Output the (x, y) coordinate of the center of the cell containing the given text.  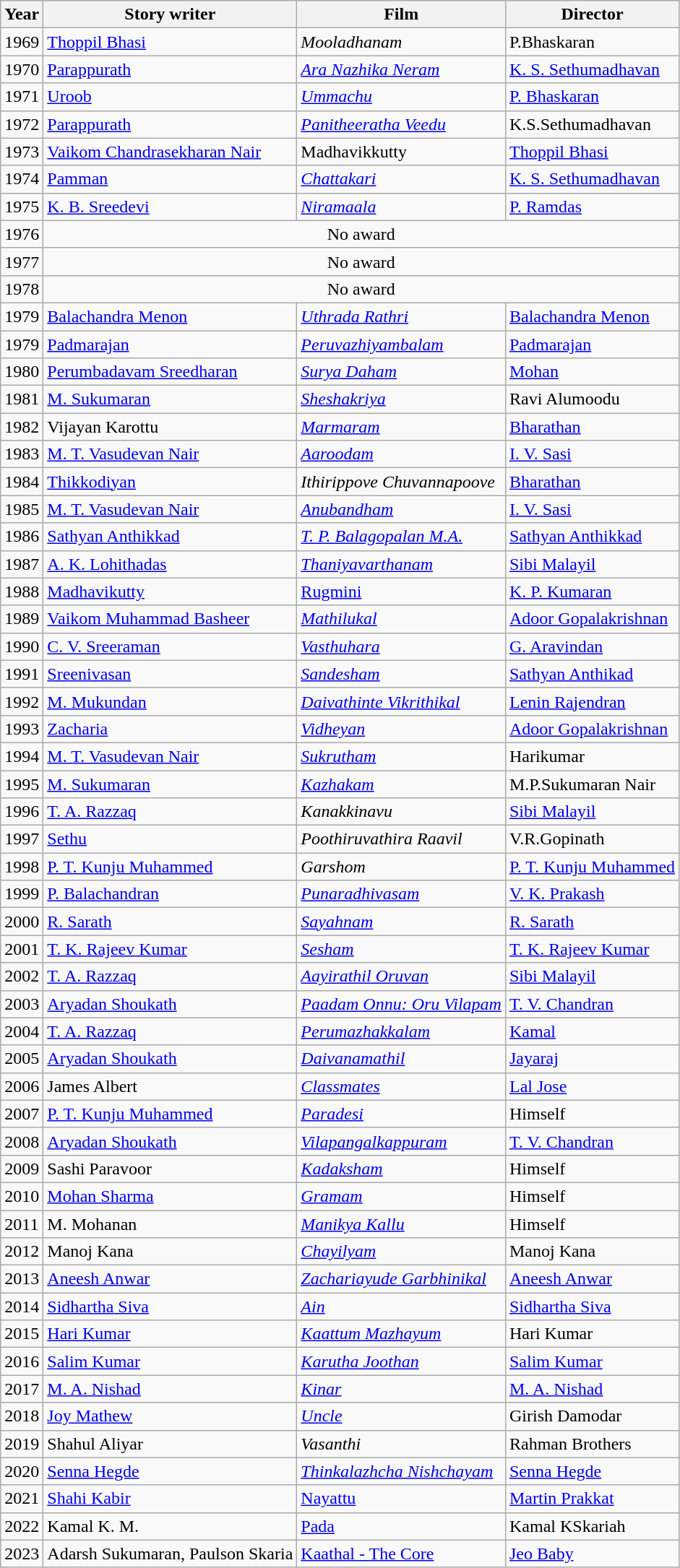
Adarsh Sukumaran, Paulson Skaria (171, 1554)
2013 (22, 1279)
C. V. Sreeraman (171, 646)
1990 (22, 646)
Kinar (402, 1389)
Joy Mathew (171, 1416)
1995 (22, 784)
2017 (22, 1389)
Kanakkinavu (402, 812)
Zachariayude Garbhinikal (402, 1279)
Uroob (171, 97)
Jeo Baby (592, 1554)
1970 (22, 69)
Sathyan Anthikad (592, 674)
Sethu (171, 839)
1987 (22, 564)
1992 (22, 701)
2002 (22, 976)
Kamal KSkariah (592, 1526)
1977 (22, 261)
Karutha Joothan (402, 1361)
Marmaram (402, 427)
Thinkalazhcha Nishchayam (402, 1471)
Mohan Sharma (171, 1196)
Pada (402, 1526)
Rahman Brothers (592, 1444)
Aayirathil Oruvan (402, 976)
Ara Nazhika Neram (402, 69)
Peruvazhiyambalam (402, 345)
Jayaraj (592, 1059)
G. Aravindan (592, 646)
Panitheeratha Veedu (402, 124)
Madhavikutty (171, 592)
Sashi Paravoor (171, 1169)
Classmates (402, 1086)
Ithirippove Chuvannapoove (402, 482)
1994 (22, 756)
Year (22, 14)
Mooladhanam (402, 42)
V. K. Prakash (592, 894)
Garshom (402, 867)
Anubandham (402, 509)
1973 (22, 152)
1985 (22, 509)
Sheshakriya (402, 399)
Shahul Aliyar (171, 1444)
K.S.Sethumadhavan (592, 124)
Chayilyam (402, 1252)
P. Ramdas (592, 207)
2003 (22, 1004)
V.R.Gopinath (592, 839)
Girish Damodar (592, 1416)
Gramam (402, 1196)
P. Bhaskaran (592, 97)
M. Mukundan (171, 701)
2012 (22, 1252)
K. P. Kumaran (592, 592)
Sesham (402, 949)
Nayattu (402, 1499)
1969 (22, 42)
1999 (22, 894)
M.P.Sukumaran Nair (592, 784)
Vaikom Muhammad Basheer (171, 619)
Aaroodam (402, 454)
Film (402, 14)
Vasthuhara (402, 646)
2022 (22, 1526)
Ain (402, 1307)
Niramaala (402, 207)
2001 (22, 949)
2021 (22, 1499)
Chattakari (402, 179)
2007 (22, 1114)
1976 (22, 234)
Sandesham (402, 674)
Kaathal - The Core (402, 1554)
2014 (22, 1307)
Daivanamathil (402, 1059)
Mohan (592, 372)
Manikya Kallu (402, 1224)
Thikkodiyan (171, 482)
Paradesi (402, 1114)
2019 (22, 1444)
Director (592, 14)
Kazhakam (402, 784)
James Albert (171, 1086)
Story writer (171, 14)
1971 (22, 97)
2018 (22, 1416)
Madhavikkutty (402, 152)
1997 (22, 839)
1974 (22, 179)
1981 (22, 399)
Kamal K. M. (171, 1526)
Martin Prakkat (592, 1499)
Sreenivasan (171, 674)
2010 (22, 1196)
2009 (22, 1169)
1988 (22, 592)
Lal Jose (592, 1086)
Uthrada Rathri (402, 316)
1982 (22, 427)
Paadam Onnu: Oru Vilapam (402, 1004)
Surya Daham (402, 372)
1986 (22, 537)
Vasanthi (402, 1444)
2016 (22, 1361)
Sukrutham (402, 756)
Poothiruvathira Raavil (402, 839)
Vaikom Chandrasekharan Nair (171, 152)
2006 (22, 1086)
Perumazhakkalam (402, 1031)
1998 (22, 867)
P.Bhaskaran (592, 42)
Sayahnam (402, 922)
A. K. Lohithadas (171, 564)
2011 (22, 1224)
P. Balachandran (171, 894)
1975 (22, 207)
Pamman (171, 179)
Vijayan Karottu (171, 427)
Perumbadavam Sreedharan (171, 372)
Mathilukal (402, 619)
Kamal (592, 1031)
Kaattum Mazhayum (402, 1334)
2015 (22, 1334)
K. B. Sreedevi (171, 207)
1991 (22, 674)
2008 (22, 1141)
2005 (22, 1059)
Uncle (402, 1416)
2023 (22, 1554)
1980 (22, 372)
1978 (22, 289)
Daivathinte Vikrithikal (402, 701)
Shahi Kabir (171, 1499)
1984 (22, 482)
Ravi Alumoodu (592, 399)
T. P. Balagopalan M.A. (402, 537)
Vidheyan (402, 729)
1993 (22, 729)
Zacharia (171, 729)
Vilapangalkappuram (402, 1141)
2004 (22, 1031)
Thaniyavarthanam (402, 564)
1983 (22, 454)
M. Mohanan (171, 1224)
Kadaksham (402, 1169)
2000 (22, 922)
Rugmini (402, 592)
1972 (22, 124)
2020 (22, 1471)
Punaradhivasam (402, 894)
Lenin Rajendran (592, 701)
1996 (22, 812)
Harikumar (592, 756)
1989 (22, 619)
Ummachu (402, 97)
